Pinpoint the cell where the given text exists, returning its (x, y) midpoint coordinate. 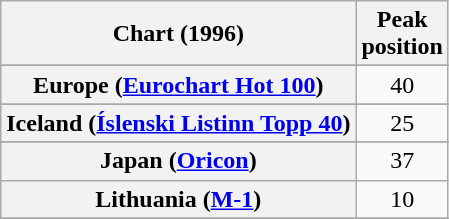
Peakposition (402, 34)
Lithuania (M-1) (178, 199)
Japan (Oricon) (178, 161)
37 (402, 161)
25 (402, 123)
Chart (1996) (178, 34)
Europe (Eurochart Hot 100) (178, 85)
40 (402, 85)
10 (402, 199)
Iceland (Íslenski Listinn Topp 40) (178, 123)
